Return [x, y] of the center of cell containing provided text 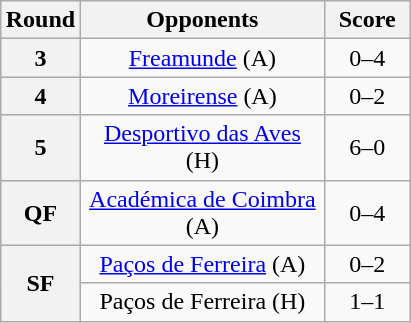
SF [40, 283]
Freamunde (A) [203, 58]
Moreirense (A) [203, 96]
Opponents [203, 20]
5 [40, 148]
Score [367, 20]
Round [40, 20]
1–1 [367, 302]
QF [40, 212]
Desportivo das Aves (H) [203, 148]
Académica de Coimbra (A) [203, 212]
Paços de Ferreira (H) [203, 302]
6–0 [367, 148]
Paços de Ferreira (A) [203, 264]
4 [40, 96]
3 [40, 58]
